Locate the cell with the specified text and output its [x, y] center coordinate. 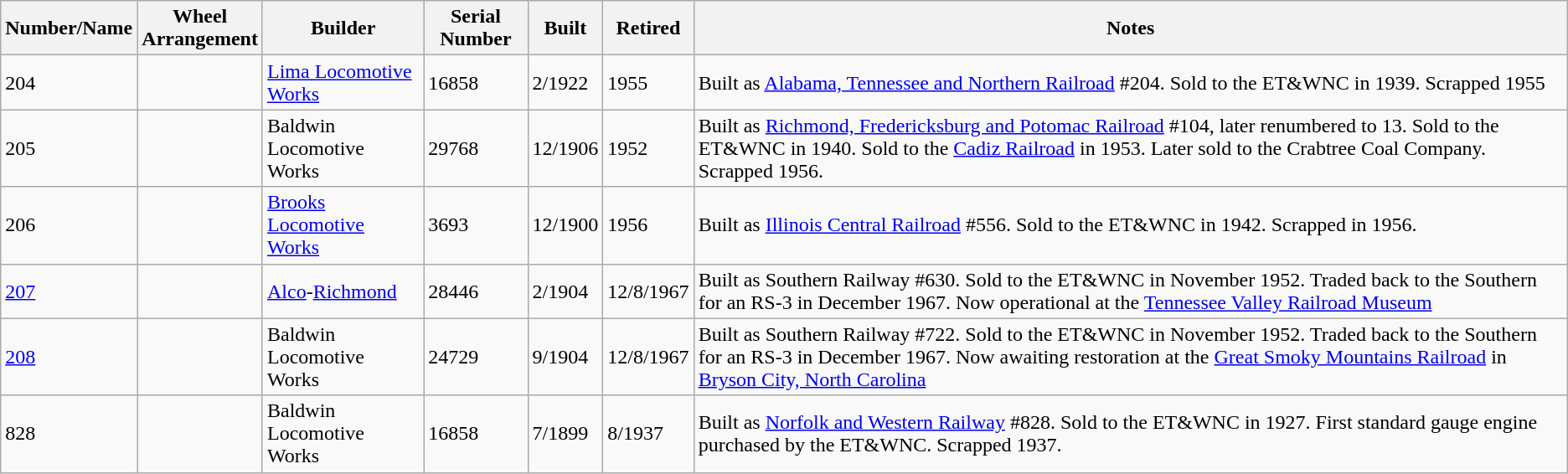
828 [69, 434]
2/1922 [565, 82]
Brooks Locomotive Works [343, 225]
9/1904 [565, 357]
24729 [476, 357]
12/1900 [565, 225]
Builder [343, 28]
Built [565, 28]
1952 [648, 148]
Retired [648, 28]
3693 [476, 225]
7/1899 [565, 434]
12/1906 [565, 148]
Alco-Richmond [343, 291]
208 [69, 357]
205 [69, 148]
207 [69, 291]
WheelArrangement [200, 28]
Notes [1131, 28]
Number/Name [69, 28]
Serial Number [476, 28]
Lima Locomotive Works [343, 82]
204 [69, 82]
29768 [476, 148]
8/1937 [648, 434]
1955 [648, 82]
Built as Illinois Central Railroad #556. Sold to the ET&WNC in 1942. Scrapped in 1956. [1131, 225]
1956 [648, 225]
Built as Alabama, Tennessee and Northern Railroad #204. Sold to the ET&WNC in 1939. Scrapped 1955 [1131, 82]
206 [69, 225]
2/1904 [565, 291]
28446 [476, 291]
Built as Norfolk and Western Railway #828. Sold to the ET&WNC in 1927. First standard gauge engine purchased by the ET&WNC. Scrapped 1937. [1131, 434]
